Output the (X, Y) coordinate of the center of the cell containing the given text.  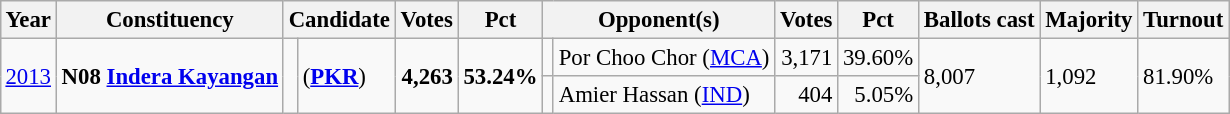
Opponent(s) (659, 20)
4,263 (426, 76)
2013 (28, 76)
5.05% (878, 95)
Por Choo Chor (MCA) (664, 57)
Constituency (170, 20)
Majority (1089, 20)
53.24% (500, 76)
81.90% (1184, 76)
Year (28, 20)
Turnout (1184, 20)
3,171 (806, 57)
8,007 (980, 76)
(PKR) (346, 76)
404 (806, 95)
1,092 (1089, 76)
39.60% (878, 57)
N08 Indera Kayangan (170, 76)
Ballots cast (980, 20)
Candidate (339, 20)
Amier Hassan (IND) (664, 95)
